Scan for the cell matching the given text and deliver its (x, y) coordinate at center. 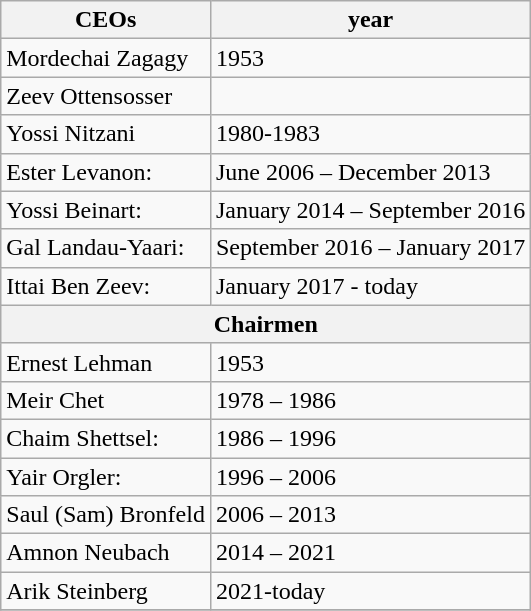
Yossi Nitzani (106, 134)
Meir Chet (106, 400)
June 2006 – December 2013 (370, 172)
1996 – 2006 (370, 477)
2006 – 2013 (370, 515)
Arik Steinberg (106, 591)
Mordechai Zagagy (106, 58)
Yair Orgler: (106, 477)
January 2014 – September 2016 (370, 210)
Ittai Ben Zeev: (106, 286)
1980-1983 (370, 134)
Yossi Beinart: (106, 210)
1978 – 1986 (370, 400)
2014 – 2021 (370, 553)
Ernest Lehman (106, 362)
Amnon Neubach (106, 553)
1986 – 1996 (370, 438)
Ester Levanon: (106, 172)
2021-today (370, 591)
Gal Landau-Yaari: (106, 248)
Saul (Sam) Bronfeld (106, 515)
January 2017 - today (370, 286)
year (370, 20)
Chaim Shettsel: (106, 438)
CEOs (106, 20)
September 2016 – January 2017 (370, 248)
Zeev Ottensosser (106, 96)
Chairmen (266, 324)
